Provide the (X, Y) coordinate of the cell's center where the given text is located.  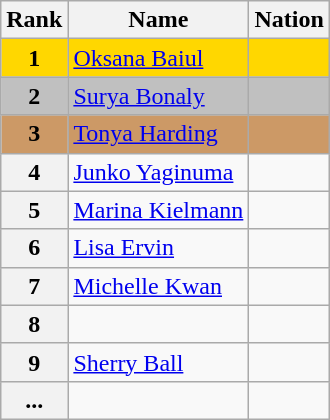
5 (34, 210)
1 (34, 58)
7 (34, 286)
8 (34, 324)
Surya Bonaly (158, 96)
Sherry Ball (158, 362)
Oksana Baiul (158, 58)
Tonya Harding (158, 134)
Name (158, 20)
9 (34, 362)
Rank (34, 20)
Lisa Ervin (158, 248)
6 (34, 248)
Nation (289, 20)
4 (34, 172)
2 (34, 96)
Junko Yaginuma (158, 172)
Michelle Kwan (158, 286)
3 (34, 134)
Marina Kielmann (158, 210)
... (34, 400)
